Provide the (x, y) coordinate of the cell's center where the given text is located.  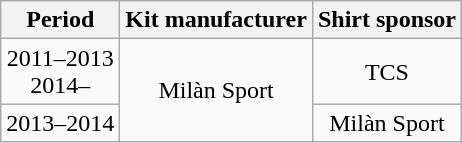
Shirt sponsor (386, 20)
2013–2014 (60, 123)
Kit manufacturer (216, 20)
Period (60, 20)
TCS (386, 72)
2011–20132014– (60, 72)
